Output the [X, Y] coordinate of the center of the cell containing the given text.  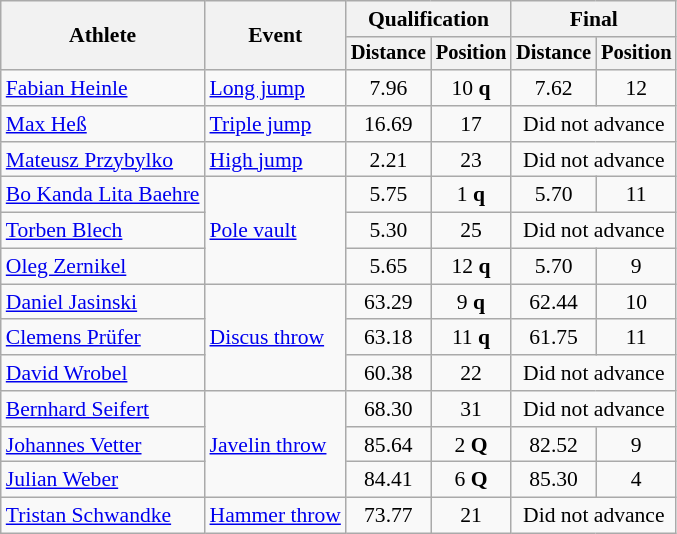
2 Q [471, 445]
6 Q [471, 480]
Long jump [274, 88]
David Wrobel [103, 373]
Javelin throw [274, 444]
10 [636, 302]
Mateusz Przybylko [103, 160]
Bo Kanda Lita Baehre [103, 195]
82.52 [554, 445]
Final [594, 19]
11 q [471, 338]
5.65 [388, 267]
4 [636, 480]
85.64 [388, 445]
Triple jump [274, 124]
7.62 [554, 88]
31 [471, 409]
73.77 [388, 516]
Athlete [103, 36]
Julian Weber [103, 480]
Tristan Schwandke [103, 516]
Johannes Vetter [103, 445]
Max Heß [103, 124]
5.30 [388, 231]
9 q [471, 302]
17 [471, 124]
Bernhard Seifert [103, 409]
84.41 [388, 480]
Pole vault [274, 230]
22 [471, 373]
High jump [274, 160]
63.18 [388, 338]
1 q [471, 195]
Clemens Prüfer [103, 338]
7.96 [388, 88]
Oleg Zernikel [103, 267]
12 [636, 88]
63.29 [388, 302]
60.38 [388, 373]
61.75 [554, 338]
Event [274, 36]
62.44 [554, 302]
Daniel Jasinski [103, 302]
23 [471, 160]
Torben Blech [103, 231]
25 [471, 231]
5.75 [388, 195]
12 q [471, 267]
21 [471, 516]
85.30 [554, 480]
Qualification [428, 19]
Hammer throw [274, 516]
16.69 [388, 124]
10 q [471, 88]
Discus throw [274, 338]
68.30 [388, 409]
2.21 [388, 160]
Fabian Heinle [103, 88]
